Extract the [x, y] coordinate from the center of the cell holding the provided text.  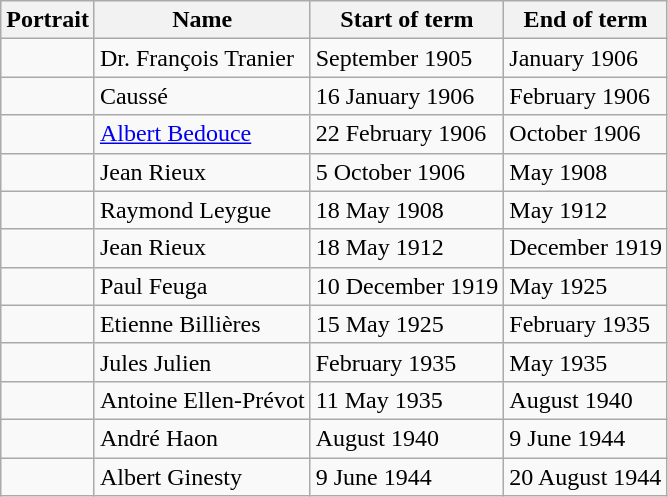
September 1905 [407, 58]
22 February 1906 [407, 134]
Raymond Leygue [202, 210]
Etienne Billières [202, 324]
André Haon [202, 438]
18 May 1908 [407, 210]
Albert Ginesty [202, 477]
Jules Julien [202, 362]
Portrait [48, 20]
Start of term [407, 20]
February 1906 [586, 96]
Dr. François Tranier [202, 58]
October 1906 [586, 134]
May 1908 [586, 172]
10 December 1919 [407, 286]
Name [202, 20]
May 1912 [586, 210]
Caussé [202, 96]
15 May 1925 [407, 324]
11 May 1935 [407, 400]
Paul Feuga [202, 286]
5 October 1906 [407, 172]
Antoine Ellen-Prévot [202, 400]
18 May 1912 [407, 248]
May 1935 [586, 362]
December 1919 [586, 248]
May 1925 [586, 286]
20 August 1944 [586, 477]
16 January 1906 [407, 96]
End of term [586, 20]
Albert Bedouce [202, 134]
January 1906 [586, 58]
